Scan for the cell matching the given text and deliver its (x, y) coordinate at center. 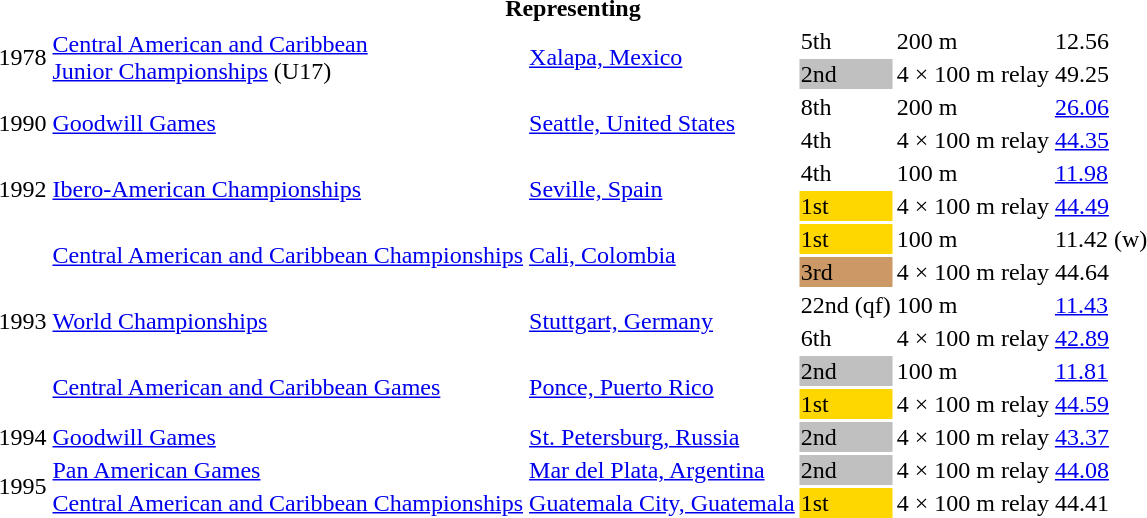
Xalapa, Mexico (662, 58)
3rd (846, 272)
Central American and CaribbeanJunior Championships (U17) (288, 58)
Mar del Plata, Argentina (662, 470)
World Championships (288, 322)
22nd (qf) (846, 305)
Central American and Caribbean Games (288, 388)
Ponce, Puerto Rico (662, 388)
St. Petersburg, Russia (662, 437)
Guatemala City, Guatemala (662, 503)
6th (846, 338)
Pan American Games (288, 470)
Seattle, United States (662, 124)
5th (846, 41)
Cali, Colombia (662, 256)
Ibero-American Championships (288, 190)
Seville, Spain (662, 190)
Stuttgart, Germany (662, 322)
8th (846, 107)
